Search for the cell housing the specified text and yield its [X, Y] center coordinate. 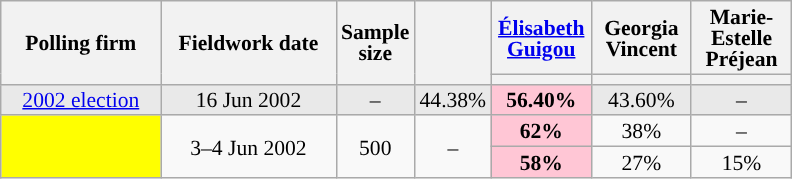
Marie-Estelle Préjean [741, 38]
15% [741, 162]
2002 election [81, 100]
27% [641, 162]
Polling firm [81, 42]
Fieldwork date [248, 42]
Samplesize [375, 42]
43.60% [641, 100]
58% [541, 162]
62% [541, 132]
44.38% [452, 100]
Élisabeth Guigou [541, 38]
38% [641, 132]
56.40% [541, 100]
16 Jun 2002 [248, 100]
3–4 Jun 2002 [248, 147]
Georgia Vincent [641, 38]
500 [375, 147]
